Detect which cell encompasses the target text, then output its (x, y) center coordinate. 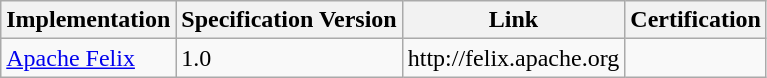
1.0 (289, 58)
Link (514, 20)
Specification Version (289, 20)
Apache Felix (88, 58)
Implementation (88, 20)
Certification (696, 20)
http://felix.apache.org (514, 58)
